From the cell containing the given text, extract its center point as (x, y) coordinate. 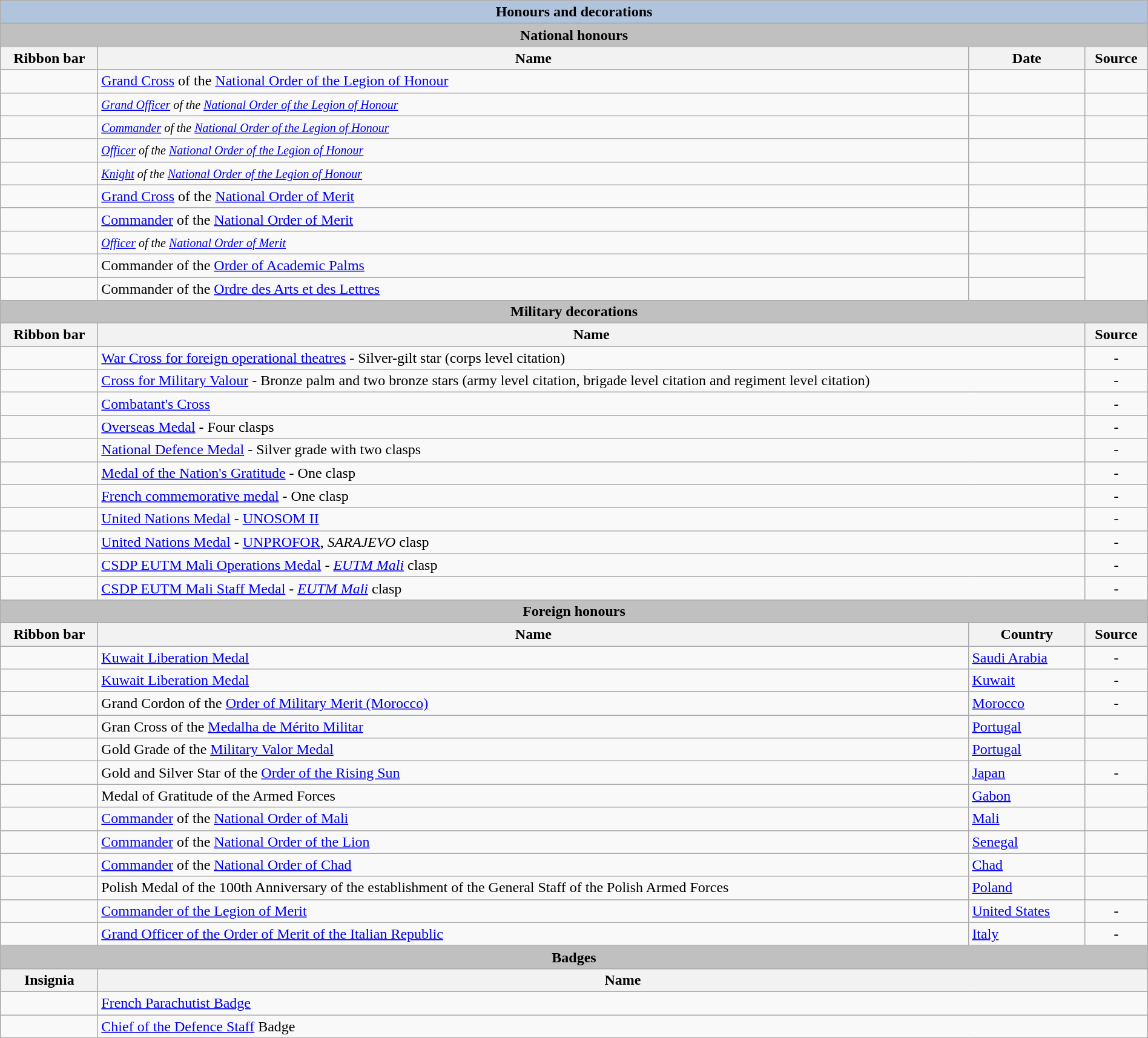
Medal of the Nation's Gratitude - One clasp (592, 473)
Commander of the National Order of the Lion (533, 842)
Polish Medal of the 100th Anniversary of the establishment of the General Staff of the Polish Armed Forces (533, 888)
Chief of the Defence Staff Badge (622, 1026)
Date (1027, 58)
War Cross for foreign operational theatres - Silver-gilt star (corps level citation) (592, 358)
Gold Grade of the Military Valor Medal (533, 750)
Mali (1027, 819)
Country (1027, 634)
Commander of the National Order of Merit (533, 219)
Commander of the Legion of Merit (533, 911)
CSDP EUTM Mali Operations Medal - EUTM Mali clasp (592, 565)
Commander of the National Order of Chad (533, 865)
Grand Officer of the National Order of the Legion of Honour (533, 104)
Officer of the National Order of the Legion of Honour (533, 150)
Overseas Medal - Four clasps (592, 427)
Badges (574, 957)
Officer of the National Order of Merit (533, 242)
Senegal (1027, 842)
Gabon (1027, 796)
CSDP EUTM Mali Staff Medal - EUTM Mali clasp (592, 588)
United Nations Medal - UNOSOM II (592, 519)
United States (1027, 911)
Commander of the Order of Academic Palms (533, 265)
Morocco (1027, 704)
Commander of the National Order of the Legion of Honour (533, 127)
Foreign honours (574, 611)
Knight of the National Order of the Legion of Honour (533, 173)
Gold and Silver Star of the Order of the Rising Sun (533, 773)
Honours and decorations (574, 12)
Japan (1027, 773)
Italy (1027, 934)
National honours (574, 35)
National Defence Medal - Silver grade with two clasps (592, 450)
Poland (1027, 888)
Grand Cross of the National Order of the Legion of Honour (533, 81)
United Nations Medal - UNPROFOR, SARAJEVO clasp (592, 542)
Grand Officer of the Order of Merit of the Italian Republic (533, 934)
Cross for Military Valour - Bronze palm and two bronze stars (army level citation, brigade level citation and regiment level citation) (592, 381)
Commander of the National Order of Mali (533, 819)
Chad (1027, 865)
Commander of the Ordre des Arts et des Lettres (533, 289)
Medal of Gratitude of the Armed Forces (533, 796)
French Parachutist Badge (622, 1003)
Grand Cordon of the Order of Military Merit (Morocco) (533, 704)
Kuwait (1027, 681)
Saudi Arabia (1027, 657)
Insignia (50, 980)
Gran Cross of the Medalha de Mérito Militar (533, 727)
Combatant's Cross (592, 404)
Military decorations (574, 312)
French commemorative medal - One clasp (592, 496)
Grand Cross of the National Order of Merit (533, 196)
